Find where the given text appears and provide that cell's center as (X, Y) coordinate. 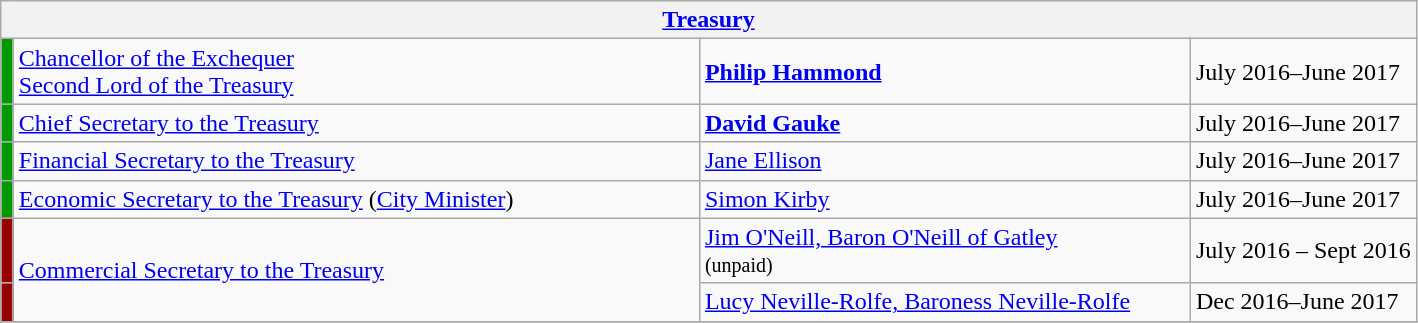
July 2016 – Sept 2016 (1303, 250)
Philip Hammond (944, 72)
Jane Ellison (944, 161)
Chief Secretary to the Treasury (356, 123)
Economic Secretary to the Treasury (City Minister) (356, 199)
Jim O'Neill, Baron O'Neill of Gatley(unpaid) (944, 250)
Lucy Neville-Rolfe, Baroness Neville-Rolfe (944, 302)
Simon Kirby (944, 199)
Dec 2016–June 2017 (1303, 302)
Treasury (708, 20)
David Gauke (944, 123)
Financial Secretary to the Treasury (356, 161)
Commercial Secretary to the Treasury (356, 270)
Chancellor of the ExchequerSecond Lord of the Treasury (356, 72)
